For the text-containing cell, return its midpoint in (X, Y) coordinate format. 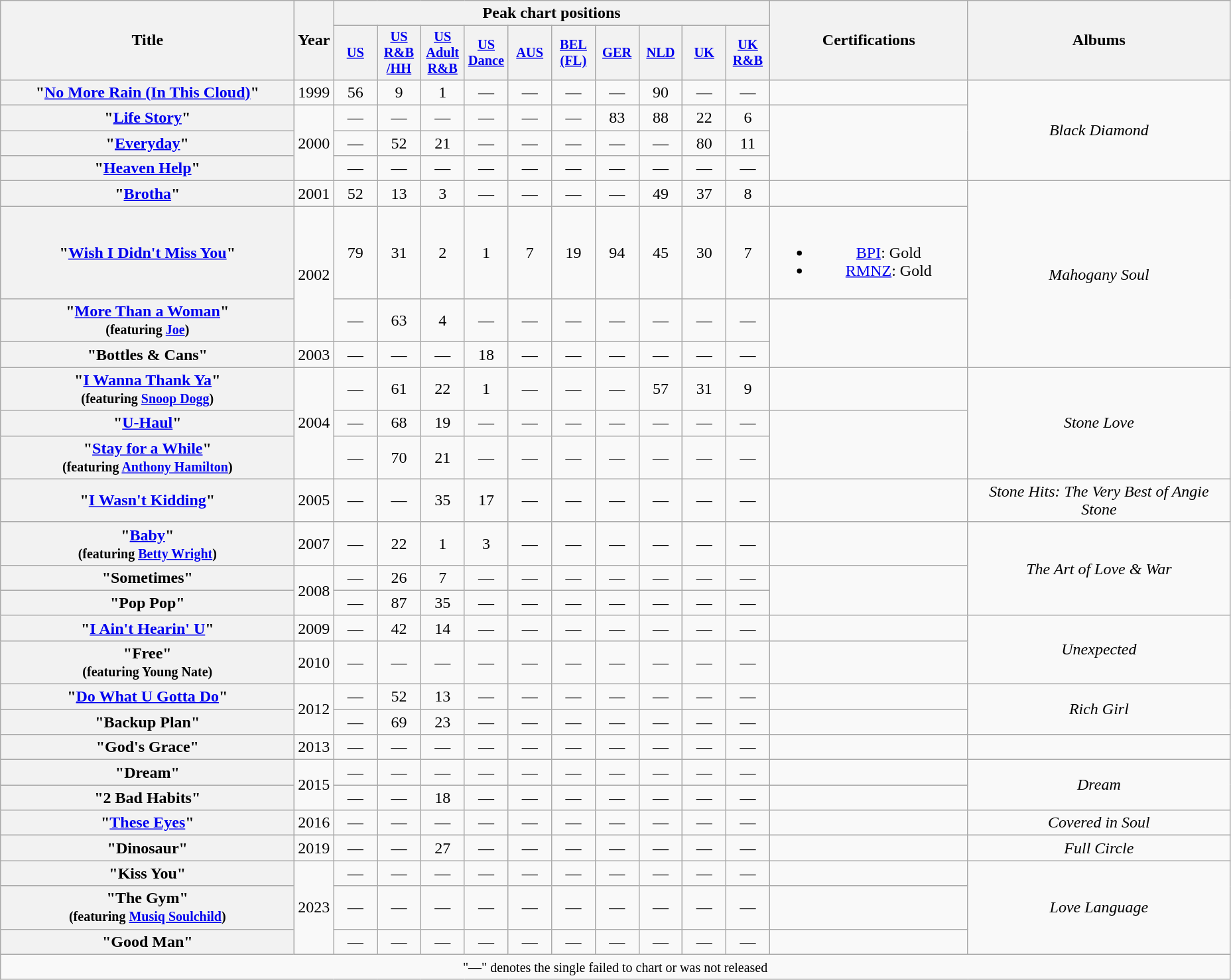
"2 Bad Habits" (147, 798)
4 (442, 321)
UK R&B (748, 53)
17 (486, 500)
2009 (314, 628)
Certifications (869, 40)
1999 (314, 92)
42 (399, 628)
30 (704, 253)
Albums (1098, 40)
"Heaven Help" (147, 168)
"I Wanna Thank Ya" (featuring Snoop Dogg) (147, 389)
Mahogany Soul (1098, 275)
"—" denotes the single failed to chart or was not released (615, 967)
11 (748, 143)
US (356, 53)
70 (399, 458)
USDance (486, 53)
"Life Story" (147, 118)
Title (147, 40)
8 (748, 194)
23 (442, 722)
2003 (314, 355)
"Dream" (147, 772)
"Wish I Didn't Miss You" (147, 253)
"Pop Pop" (147, 603)
US AdultR&B (442, 53)
"Baby" (featuring Betty Wright) (147, 544)
"No More Rain (In This Cloud)" (147, 92)
2019 (314, 848)
Black Diamond (1098, 130)
2005 (314, 500)
2000 (314, 143)
BPI: GoldRMNZ: Gold (869, 253)
"I Wasn't Kidding" (147, 500)
Full Circle (1098, 848)
2013 (314, 747)
56 (356, 92)
"Free" (featuring Young Nate) (147, 662)
Rich Girl (1098, 709)
"Bottles & Cans" (147, 355)
"I Ain't Hearin' U" (147, 628)
Love Language (1098, 907)
"Do What U Gotta Do" (147, 697)
45 (661, 253)
90 (661, 92)
The Art of Love & War (1098, 569)
94 (617, 253)
83 (617, 118)
"Brotha" (147, 194)
"God's Grace" (147, 747)
2023 (314, 907)
UK (704, 53)
2012 (314, 709)
"More Than a Woman" (featuring Joe) (147, 321)
"Dinosaur" (147, 848)
27 (442, 848)
80 (704, 143)
BEL(FL) (574, 53)
2004 (314, 423)
Peak chart positions (552, 13)
69 (399, 722)
"These Eyes" (147, 823)
26 (399, 578)
"Kiss You" (147, 873)
63 (399, 321)
Stone Love (1098, 423)
2010 (314, 662)
6 (748, 118)
"U-Haul" (147, 423)
Dream (1098, 785)
79 (356, 253)
Unexpected (1098, 650)
"Everyday" (147, 143)
"Sometimes" (147, 578)
"The Gym"(featuring Musiq Soulchild) (147, 907)
"Stay for a While" (featuring Anthony Hamilton) (147, 458)
37 (704, 194)
2016 (314, 823)
49 (661, 194)
57 (661, 389)
87 (399, 603)
2007 (314, 544)
Year (314, 40)
2015 (314, 785)
Stone Hits: The Very Best of Angie Stone (1098, 500)
14 (442, 628)
US R&B/HH (399, 53)
AUS (530, 53)
61 (399, 389)
"Backup Plan" (147, 722)
2008 (314, 590)
2 (442, 253)
68 (399, 423)
NLD (661, 53)
88 (661, 118)
"Good Man" (147, 942)
GER (617, 53)
2002 (314, 275)
Covered in Soul (1098, 823)
2001 (314, 194)
